For the text-containing cell, return its midpoint in (X, Y) coordinate format. 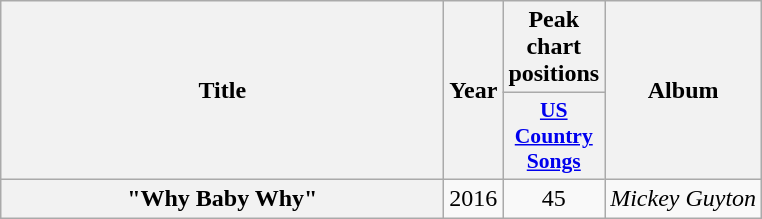
USCountrySongs (554, 136)
Peak chartpositions (554, 47)
2016 (474, 198)
Title (222, 90)
"Why Baby Why" (222, 198)
Mickey Guyton (684, 198)
Year (474, 90)
Album (684, 90)
45 (554, 198)
